Extract the (X, Y) coordinate from the center of the cell holding the provided text.  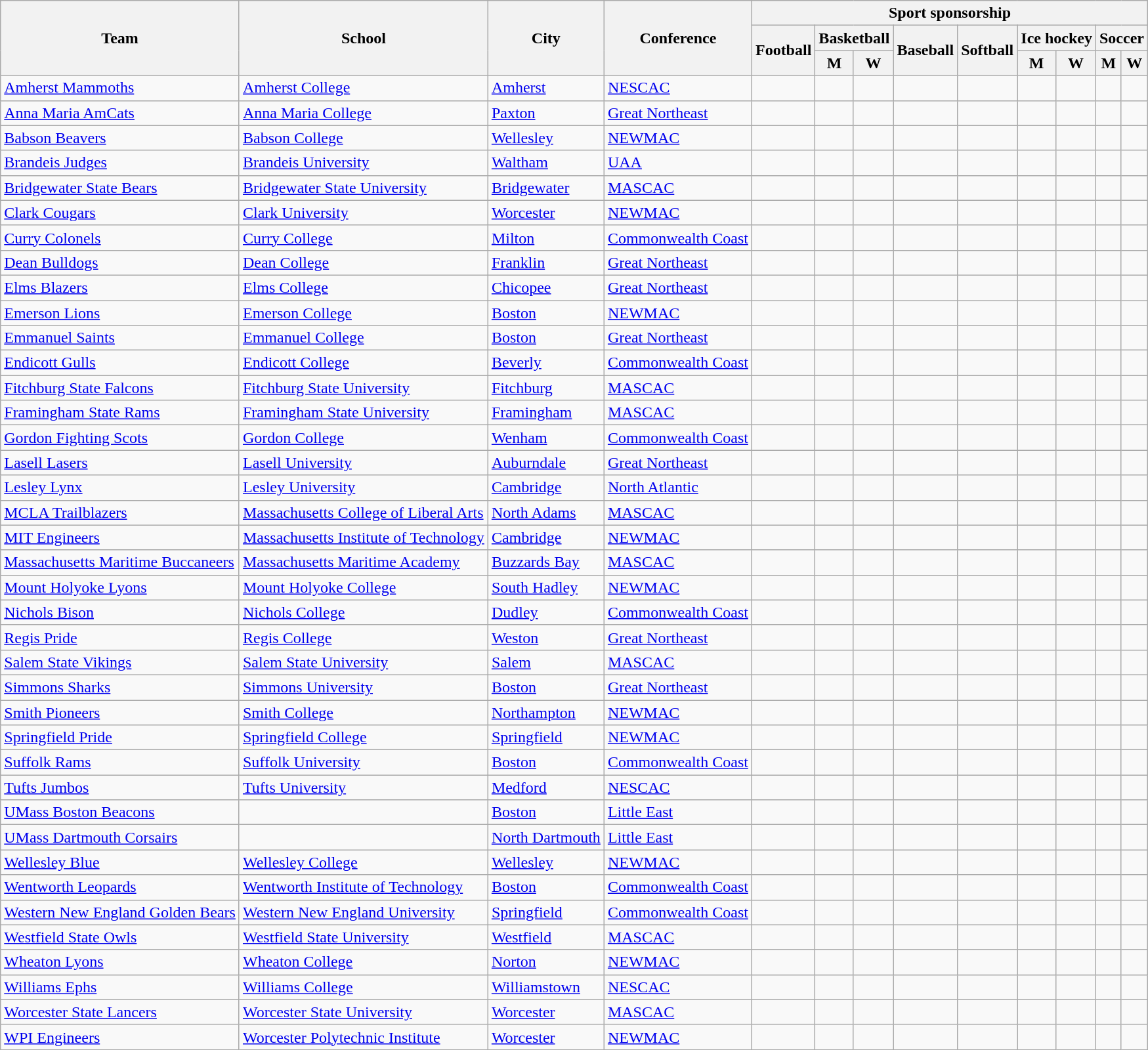
Basketball (855, 38)
Springfield College (364, 738)
Williams Ephs (120, 987)
Mount Holyoke College (364, 587)
Massachusetts Maritime Academy (364, 562)
Anna Maria AmCats (120, 113)
Chicopee (546, 287)
Clark Cougars (120, 213)
Western New England Golden Bears (120, 912)
Softball (987, 51)
Westfield State Owls (120, 937)
Soccer (1121, 38)
WPI Engineers (120, 1037)
Wentworth Institute of Technology (364, 887)
MIT Engineers (120, 537)
Williamstown (546, 987)
Ice hockey (1057, 38)
Emmanuel College (364, 338)
Framingham State Rams (120, 413)
Fitchburg State Falcons (120, 388)
Western New England University (364, 912)
Amherst Mammoths (120, 88)
Nichols College (364, 612)
Worcester State University (364, 1012)
Fitchburg (546, 388)
Norton (546, 962)
Bridgewater State University (364, 188)
Mount Holyoke Lyons (120, 587)
Milton (546, 238)
Wheaton College (364, 962)
MCLA Trailblazers (120, 513)
Bridgewater (546, 188)
Salem State University (364, 662)
Simmons University (364, 687)
Massachusetts College of Liberal Arts (364, 513)
Springfield Pride (120, 738)
Regis Pride (120, 637)
Buzzards Bay (546, 562)
Team (120, 38)
UMass Dartmouth Corsairs (120, 837)
Regis College (364, 637)
Massachusetts Institute of Technology (364, 537)
School (364, 38)
Football (783, 51)
Curry Colonels (120, 238)
Framingham State University (364, 413)
Curry College (364, 238)
Tufts University (364, 787)
Emerson Lions (120, 313)
Brandeis University (364, 163)
City (546, 38)
Lesley Lynx (120, 488)
Endicott College (364, 363)
Sport sponsorship (949, 13)
Brandeis Judges (120, 163)
Tufts Jumbos (120, 787)
Salem (546, 662)
Lasell University (364, 463)
Waltham (546, 163)
North Adams (546, 513)
Elms College (364, 287)
Anna Maria College (364, 113)
Westfield State University (364, 937)
Clark University (364, 213)
Franklin (546, 262)
Wenham (546, 438)
Fitchburg State University (364, 388)
Emmanuel Saints (120, 338)
Wellesley Blue (120, 862)
Dean Bulldogs (120, 262)
Williams College (364, 987)
Auburndale (546, 463)
Wheaton Lyons (120, 962)
Weston (546, 637)
Worcester Polytechnic Institute (364, 1037)
Simmons Sharks (120, 687)
Northampton (546, 712)
Medford (546, 787)
Dean College (364, 262)
Bridgewater State Bears (120, 188)
Westfield (546, 937)
Babson Beavers (120, 138)
Suffolk Rams (120, 763)
Wellesley College (364, 862)
Babson College (364, 138)
Amherst College (364, 88)
Endicott Gulls (120, 363)
Amherst (546, 88)
South Hadley (546, 587)
Wentworth Leopards (120, 887)
Dudley (546, 612)
Emerson College (364, 313)
Smith Pioneers (120, 712)
North Dartmouth (546, 837)
North Atlantic (677, 488)
Lasell Lasers (120, 463)
Massachusetts Maritime Buccaneers (120, 562)
UMass Boston Beacons (120, 812)
Salem State Vikings (120, 662)
Lesley University (364, 488)
UAA (677, 163)
Smith College (364, 712)
Suffolk University (364, 763)
Elms Blazers (120, 287)
Framingham (546, 413)
Baseball (925, 51)
Paxton (546, 113)
Gordon College (364, 438)
Gordon Fighting Scots (120, 438)
Beverly (546, 363)
Worcester State Lancers (120, 1012)
Nichols Bison (120, 612)
Conference (677, 38)
